Return (X, Y) of the center of cell containing provided text 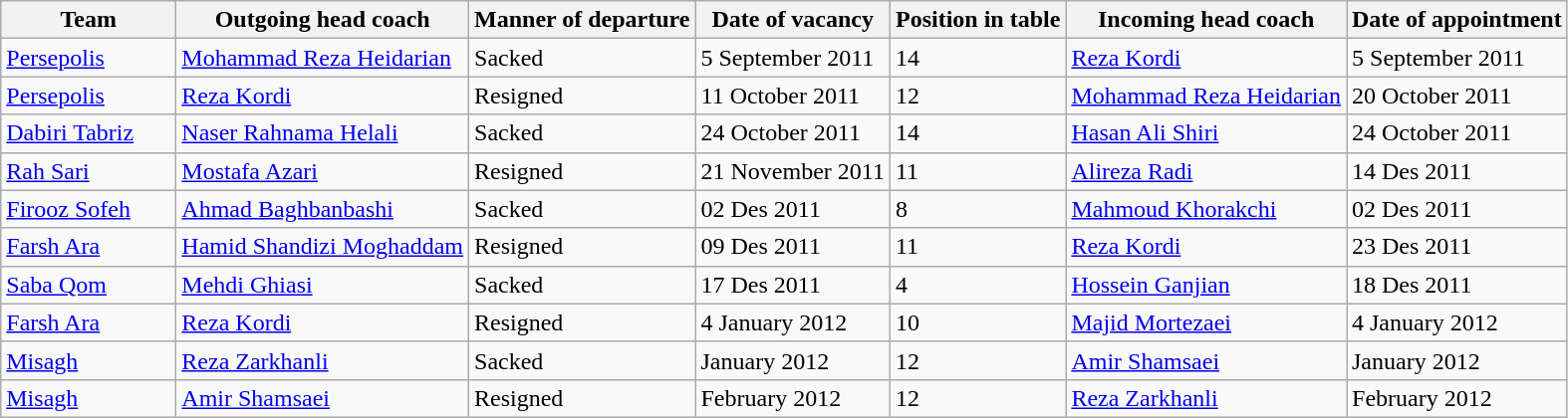
Date of appointment (1457, 20)
Dabiri Tabriz (89, 133)
10 (977, 322)
14 Des 2011 (1457, 171)
17 Des 2011 (793, 285)
Manner of departure (582, 20)
Hamid Shandizi Moghaddam (323, 247)
4 (977, 285)
Rah Sari (89, 171)
20 October 2011 (1457, 96)
8 (977, 209)
Position in table (977, 20)
Firooz Sofeh (89, 209)
11 October 2011 (793, 96)
Hossein Ganjian (1206, 285)
Saba Qom (89, 285)
Majid Mortezaei (1206, 322)
Outgoing head coach (323, 20)
18 Des 2011 (1457, 285)
09 Des 2011 (793, 247)
Incoming head coach (1206, 20)
Mostafa Azari (323, 171)
23 Des 2011 (1457, 247)
Mahmoud Khorakchi (1206, 209)
Mehdi Ghiasi (323, 285)
Date of vacancy (793, 20)
21 November 2011 (793, 171)
Team (89, 20)
Hasan Ali Shiri (1206, 133)
Alireza Radi (1206, 171)
Naser Rahnama Helali (323, 133)
Ahmad Baghbanbashi (323, 209)
